Pinpoint the cell where the given text exists, returning its (x, y) midpoint coordinate. 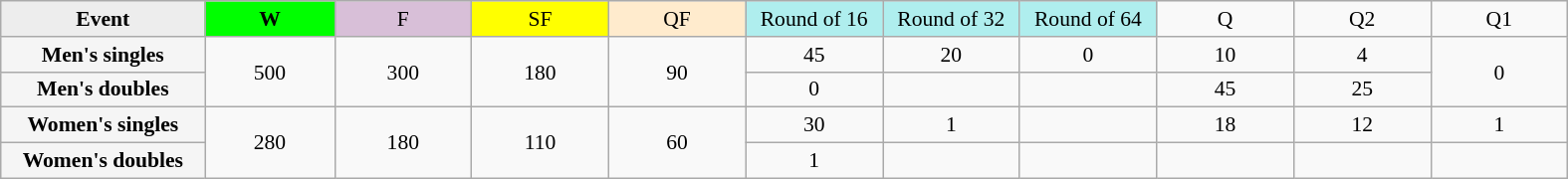
Round of 32 (951, 19)
QF (677, 19)
F (403, 19)
60 (677, 143)
SF (541, 19)
90 (677, 72)
Women's singles (104, 125)
20 (951, 55)
Round of 16 (814, 19)
25 (1362, 89)
Round of 64 (1088, 19)
4 (1362, 55)
30 (814, 125)
18 (1226, 125)
Women's doubles (104, 161)
Event (104, 19)
Q (1226, 19)
110 (541, 143)
W (270, 19)
500 (270, 72)
12 (1362, 125)
300 (403, 72)
280 (270, 143)
Men's singles (104, 55)
10 (1226, 55)
Q1 (1499, 19)
Q2 (1362, 19)
Men's doubles (104, 89)
